Search for the cell housing the specified text and yield its (x, y) center coordinate. 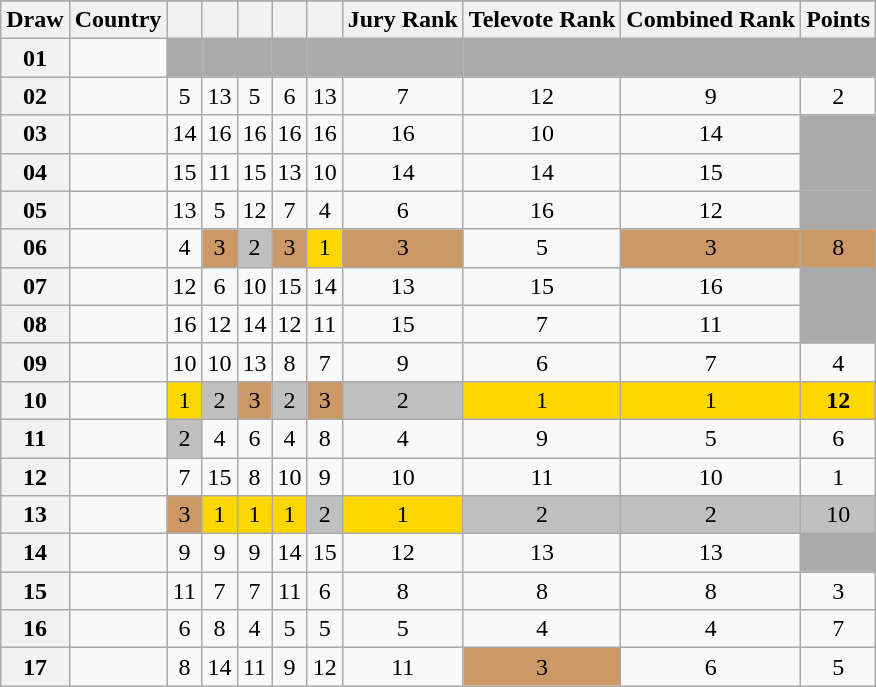
Points (838, 20)
02 (35, 96)
09 (35, 362)
Combined Rank (711, 20)
Country (118, 20)
01 (35, 58)
05 (35, 210)
17 (35, 667)
07 (35, 286)
08 (35, 324)
Jury Rank (402, 20)
Draw (35, 20)
04 (35, 172)
03 (35, 134)
06 (35, 248)
Televote Rank (542, 20)
